Pinpoint the cell where the given text exists, returning its (X, Y) midpoint coordinate. 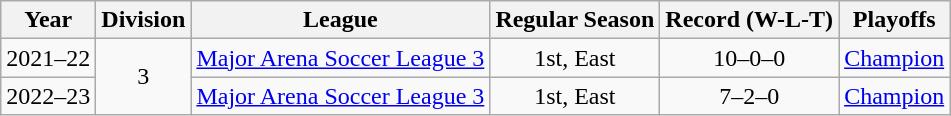
Year (48, 20)
Regular Season (575, 20)
10–0–0 (750, 58)
2022–23 (48, 96)
2021–22 (48, 58)
7–2–0 (750, 96)
Division (144, 20)
League (340, 20)
Playoffs (894, 20)
Record (W-L-T) (750, 20)
3 (144, 77)
